Search for the cell housing the specified text and yield its [X, Y] center coordinate. 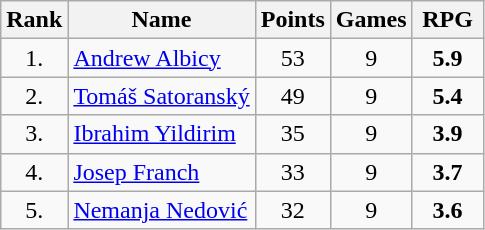
2. [34, 96]
3.6 [448, 210]
1. [34, 58]
3.9 [448, 134]
5.9 [448, 58]
5. [34, 210]
Games [371, 20]
Name [162, 20]
49 [292, 96]
Rank [34, 20]
32 [292, 210]
Ibrahim Yildirim [162, 134]
Tomáš Satoranský [162, 96]
Josep Franch [162, 172]
4. [34, 172]
RPG [448, 20]
33 [292, 172]
Andrew Albicy [162, 58]
Points [292, 20]
3. [34, 134]
5.4 [448, 96]
3.7 [448, 172]
53 [292, 58]
35 [292, 134]
Nemanja Nedović [162, 210]
